Search for the cell housing the specified text and yield its (x, y) center coordinate. 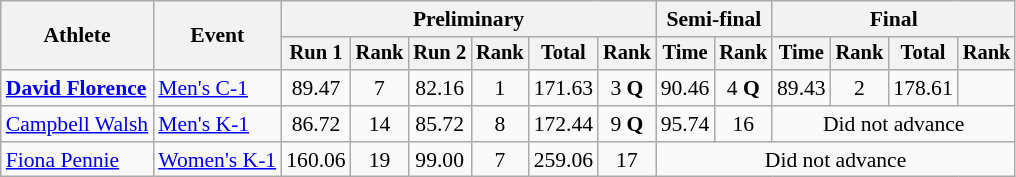
16 (743, 124)
85.72 (440, 124)
14 (380, 124)
89.43 (802, 88)
Men's K-1 (217, 124)
89.47 (316, 88)
David Florence (77, 88)
Semi-final (714, 19)
172.44 (564, 124)
Run 2 (440, 54)
3 Q (627, 88)
90.46 (686, 88)
Final (894, 19)
Athlete (77, 36)
Event (217, 36)
95.74 (686, 124)
Did not advance (894, 124)
Campbell Walsh (77, 124)
2 (860, 88)
Run 1 (316, 54)
171.63 (564, 88)
82.16 (440, 88)
Men's C-1 (217, 88)
86.72 (316, 124)
8 (500, 124)
9 Q (627, 124)
Preliminary (468, 19)
1 (500, 88)
178.61 (922, 88)
4 Q (743, 88)
7 (380, 88)
